Pinpoint the cell where the given text exists, returning its [x, y] midpoint coordinate. 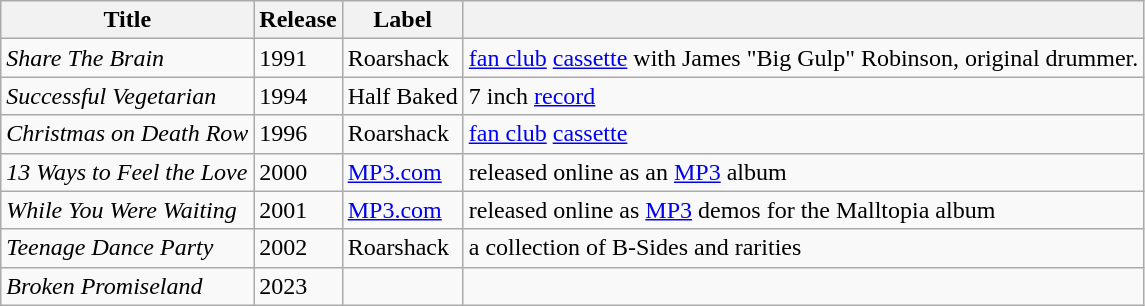
Teenage Dance Party [128, 248]
While You Were Waiting [128, 210]
Broken Promiseland [128, 286]
Successful Vegetarian [128, 96]
Release [298, 20]
released online as an MP3 album [804, 172]
2000 [298, 172]
fan club cassette with James "Big Gulp" Robinson, original drummer. [804, 58]
2002 [298, 248]
Half Baked [402, 96]
2023 [298, 286]
1996 [298, 134]
2001 [298, 210]
7 inch record [804, 96]
Title [128, 20]
Label [402, 20]
Christmas on Death Row [128, 134]
13 Ways to Feel the Love [128, 172]
1991 [298, 58]
1994 [298, 96]
released online as MP3 demos for the Malltopia album [804, 210]
fan club cassette [804, 134]
a collection of B-Sides and rarities [804, 248]
Share The Brain [128, 58]
